Capture the cell that displays the provided text and extract its (x, y) central coordinate. 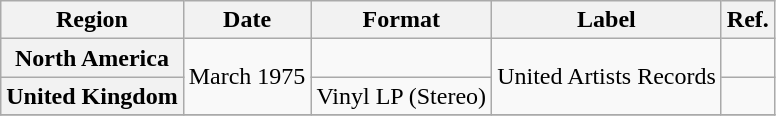
United Kingdom (92, 96)
Region (92, 20)
North America (92, 58)
Format (402, 20)
Label (607, 20)
Vinyl LP (Stereo) (402, 96)
Date (247, 20)
March 1975 (247, 77)
United Artists Records (607, 77)
Ref. (748, 20)
